Detect which cell encompasses the target text, then output its [X, Y] center coordinate. 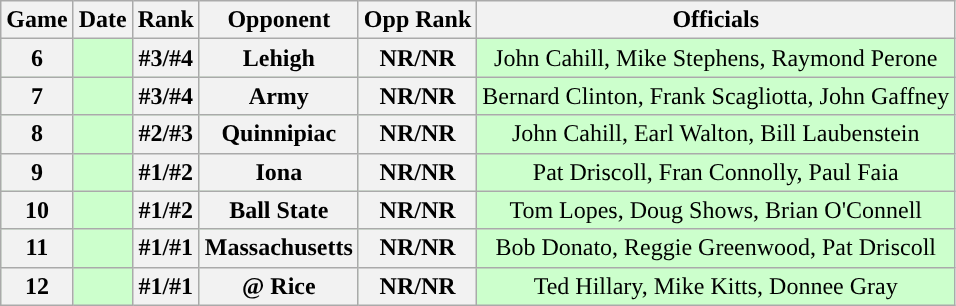
Pat Driscoll, Fran Connolly, Paul Faia [716, 172]
Ball State [278, 210]
Bob Donato, Reggie Greenwood, Pat Driscoll [716, 248]
Date [102, 20]
Rank [166, 20]
John Cahill, Earl Walton, Bill Laubenstein [716, 134]
Officials [716, 20]
Tom Lopes, Doug Shows, Brian O'Connell [716, 210]
6 [37, 58]
11 [37, 248]
7 [37, 96]
John Cahill, Mike Stephens, Raymond Perone [716, 58]
#2/#3 [166, 134]
Ted Hillary, Mike Kitts, Donnee Gray [716, 286]
9 [37, 172]
10 [37, 210]
Army [278, 96]
Iona [278, 172]
Game [37, 20]
Quinnipiac [278, 134]
Bernard Clinton, Frank Scagliotta, John Gaffney [716, 96]
12 [37, 286]
@ Rice [278, 286]
Opp Rank [417, 20]
Lehigh [278, 58]
8 [37, 134]
Opponent [278, 20]
Massachusetts [278, 248]
